Return the [x, y] coordinate for the center point of the cell that contains the specified text.  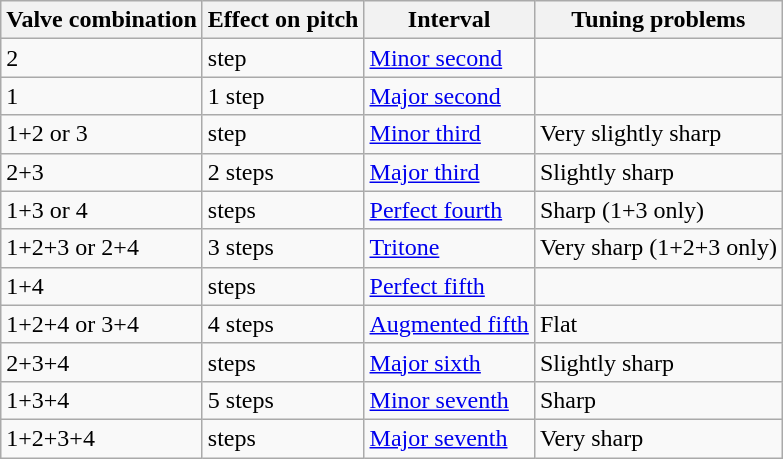
1+2+3 or 2+4 [102, 248]
Major sixth [449, 362]
1 step [283, 96]
2 [102, 58]
2+3+4 [102, 362]
1+2+4 or 3+4 [102, 324]
Major seventh [449, 438]
3 steps [283, 248]
1+2+3+4 [102, 438]
Major second [449, 96]
Flat [658, 324]
Sharp (1+3 only) [658, 210]
2+3 [102, 172]
Perfect fourth [449, 210]
Tuning problems [658, 20]
2 steps [283, 172]
Minor third [449, 134]
5 steps [283, 400]
Very sharp [658, 438]
1+2 or 3 [102, 134]
Tritone [449, 248]
Effect on pitch [283, 20]
Minor seventh [449, 400]
Sharp [658, 400]
1 [102, 96]
Interval [449, 20]
4 steps [283, 324]
Minor second [449, 58]
Very slightly sharp [658, 134]
Perfect fifth [449, 286]
1+3+4 [102, 400]
1+3 or 4 [102, 210]
Major third [449, 172]
Very sharp (1+2+3 only) [658, 248]
1+4 [102, 286]
Valve combination [102, 20]
Augmented fifth [449, 324]
